Locate the cell with the specified text and output its [X, Y] center coordinate. 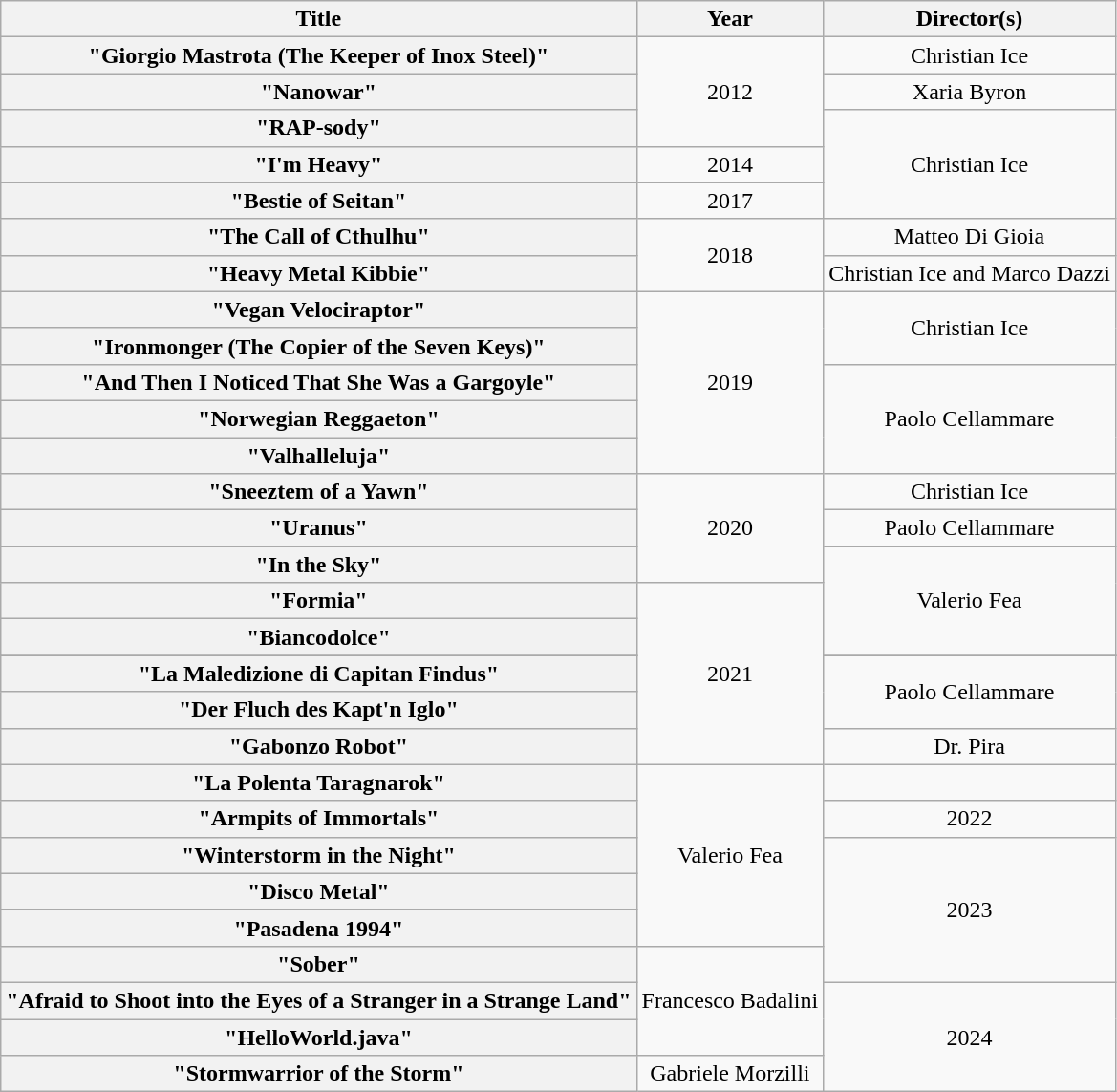
"Heavy Metal Kibbie" [319, 273]
"HelloWorld.java" [319, 1037]
2023 [970, 910]
"Nanowar" [319, 92]
"And Then I Noticed That She Was a Gargoyle" [319, 382]
2018 [730, 255]
2020 [730, 528]
"La Polenta Taragnarok" [319, 782]
"Valhalleluja" [319, 456]
2014 [730, 164]
Matteo Di Gioia [970, 237]
"Sneeztem of a Yawn" [319, 492]
"Bestie of Seitan" [319, 201]
2012 [730, 92]
"In the Sky" [319, 565]
"Stormwarrior of the Storm" [319, 1074]
"Formia" [319, 601]
"Disco Metal" [319, 891]
Year [730, 19]
2017 [730, 201]
Francesco Badalini [730, 1000]
Director(s) [970, 19]
"RAP-sody" [319, 128]
"Afraid to Shoot into the Eyes of a Stranger in a Strange Land" [319, 1000]
2024 [970, 1037]
2022 [970, 819]
"Giorgio Mastrota (The Keeper of Inox Steel)" [319, 55]
"Biancodolce" [319, 637]
"Sober" [319, 964]
"Winterstorm in the Night" [319, 855]
Xaria Byron [970, 92]
"The Call of Cthulhu" [319, 237]
"Gabonzo Robot" [319, 746]
2019 [730, 382]
Dr. Pira [970, 746]
"Norwegian Reggaeton" [319, 418]
"Pasadena 1994" [319, 928]
Title [319, 19]
"Armpits of Immortals" [319, 819]
"La Maledizione di Capitan Findus" [319, 674]
Gabriele Morzilli [730, 1074]
"I'm Heavy" [319, 164]
"Der Fluch des Kapt'n Iglo" [319, 710]
"Vegan Velociraptor" [319, 310]
Christian Ice and Marco Dazzi [970, 273]
"Uranus" [319, 528]
"Ironmonger (The Copier of the Seven Keys)" [319, 346]
2021 [730, 674]
